Find where the given text appears and provide that cell's center as [X, Y] coordinate. 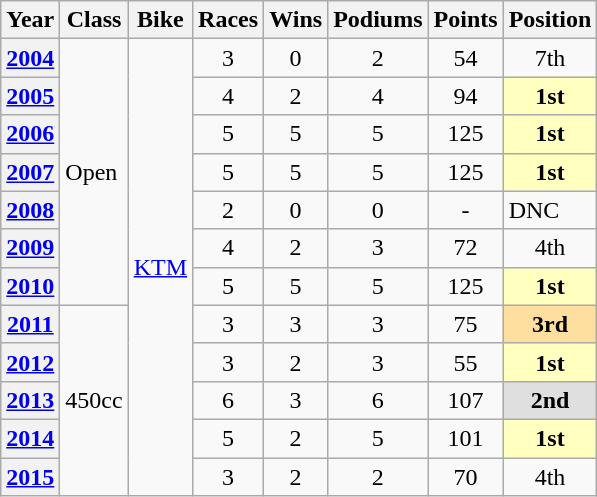
2008 [30, 210]
2013 [30, 400]
DNC [550, 210]
2007 [30, 172]
2nd [550, 400]
Wins [296, 20]
Position [550, 20]
94 [466, 96]
2015 [30, 477]
Class [94, 20]
75 [466, 324]
- [466, 210]
2014 [30, 438]
54 [466, 58]
Bike [160, 20]
Year [30, 20]
7th [550, 58]
3rd [550, 324]
2011 [30, 324]
107 [466, 400]
Points [466, 20]
55 [466, 362]
72 [466, 248]
2010 [30, 286]
KTM [160, 268]
2006 [30, 134]
2005 [30, 96]
Open [94, 172]
70 [466, 477]
Podiums [378, 20]
2012 [30, 362]
2009 [30, 248]
Races [228, 20]
101 [466, 438]
450cc [94, 400]
2004 [30, 58]
